Provide the (X, Y) coordinate of the cell's center where the given text is located.  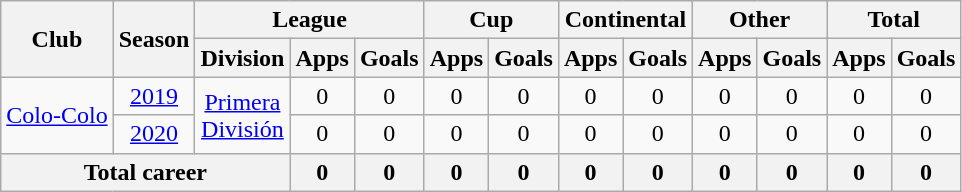
Other (760, 20)
Club (57, 39)
2020 (154, 134)
League (310, 20)
PrimeraDivisión (242, 115)
Division (242, 58)
Total (894, 20)
Season (154, 39)
2019 (154, 96)
Colo-Colo (57, 115)
Cup (491, 20)
Total career (146, 172)
Continental (625, 20)
